Determine the [X, Y] coordinate at the center of the cell enclosing the given text.  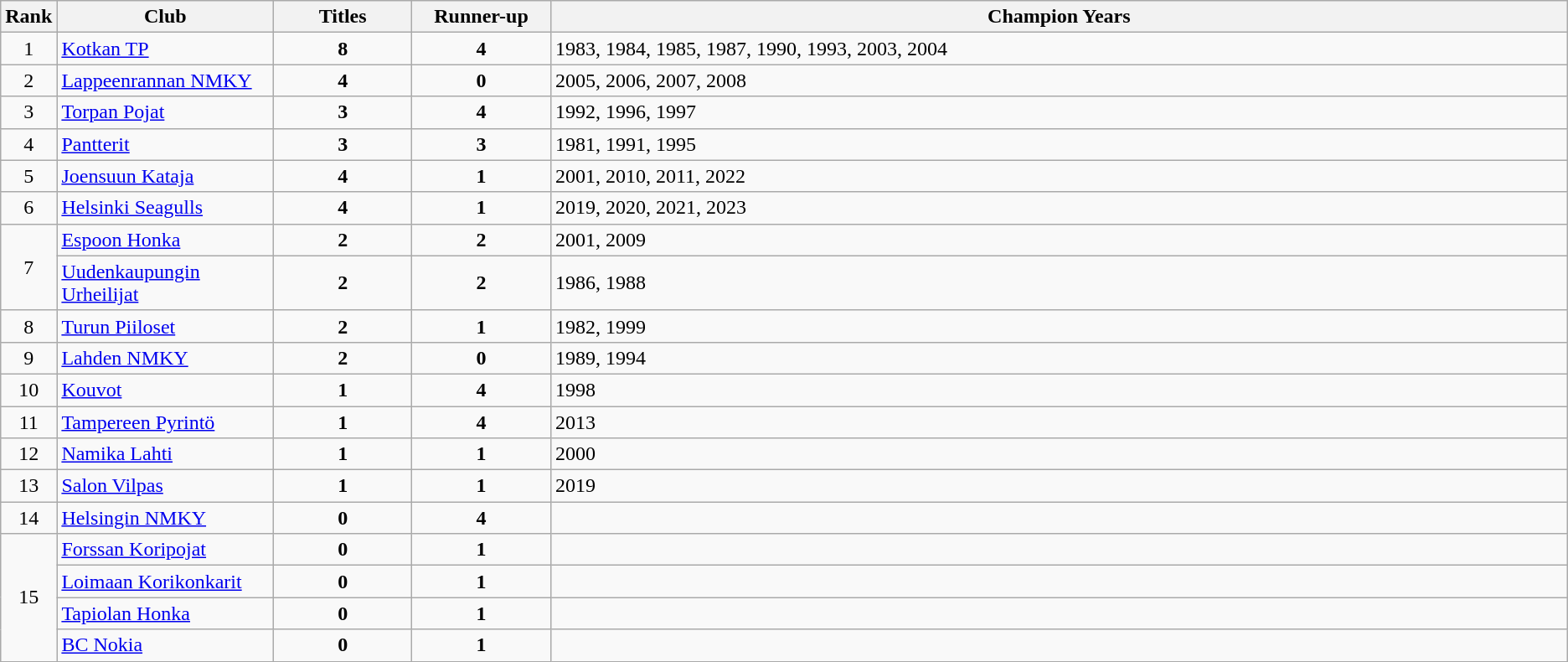
2001, 2010, 2011, 2022 [1059, 176]
Forssan Koripojat [166, 550]
Kouvot [166, 390]
12 [28, 454]
11 [28, 422]
1981, 1991, 1995 [1059, 144]
Champion Years [1059, 17]
Salon Vilpas [166, 486]
Kotkan TP [166, 49]
6 [28, 208]
Tapiolan Honka [166, 613]
2019, 2020, 2021, 2023 [1059, 208]
Titles [343, 17]
Lappeenrannan NMKY [166, 80]
Rank [28, 17]
14 [28, 518]
Club [166, 17]
1983, 1984, 1985, 1987, 1990, 1993, 2003, 2004 [1059, 49]
5 [28, 176]
2000 [1059, 454]
2005, 2006, 2007, 2008 [1059, 80]
Loimaan Korikonkarit [166, 582]
BC Nokia [166, 645]
Helsinki Seagulls [166, 208]
1992, 1996, 1997 [1059, 112]
10 [28, 390]
Tampereen Pyrintö [166, 422]
1998 [1059, 390]
Torpan Pojat [166, 112]
Lahden NMKY [166, 358]
Uudenkaupungin Urheilijat [166, 283]
15 [28, 597]
Turun Piiloset [166, 326]
2019 [1059, 486]
7 [28, 266]
Espoon Honka [166, 240]
1986, 1988 [1059, 283]
Pantterit [166, 144]
Joensuun Kataja [166, 176]
13 [28, 486]
2013 [1059, 422]
1982, 1999 [1059, 326]
2001, 2009 [1059, 240]
Runner-up [482, 17]
1989, 1994 [1059, 358]
9 [28, 358]
Namika Lahti [166, 454]
Helsingin NMKY [166, 518]
